Identify which cell holds the provided text, then report its (x, y) central coordinate. 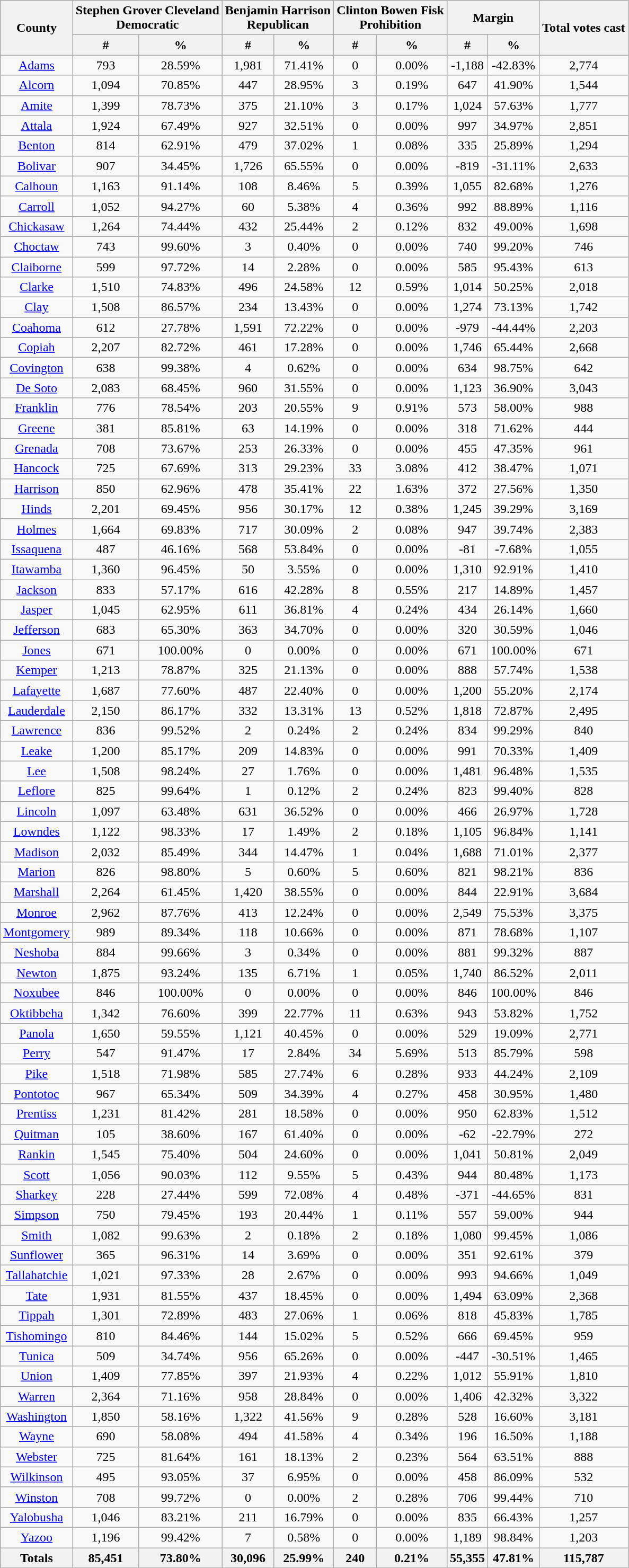
63.09% (514, 1296)
3,684 (584, 892)
0.58% (304, 1537)
41.56% (304, 1416)
78.68% (514, 933)
-7.68% (514, 549)
69.83% (180, 529)
36.52% (304, 811)
547 (106, 1053)
Lafayette (37, 690)
75.40% (180, 1154)
887 (584, 953)
26.33% (304, 448)
825 (106, 791)
613 (584, 267)
1,094 (106, 85)
3.08% (412, 468)
14.89% (514, 590)
Winston (37, 1497)
18.13% (304, 1457)
927 (248, 126)
634 (467, 368)
5.69% (412, 1053)
98.21% (514, 872)
Scott (37, 1174)
413 (248, 912)
Marshall (37, 892)
598 (584, 1053)
144 (248, 1336)
1,257 (584, 1517)
960 (248, 388)
45.83% (514, 1316)
1,350 (584, 489)
1,213 (106, 670)
Totals (37, 1557)
47.81% (514, 1557)
434 (467, 610)
58.16% (180, 1416)
Jones (37, 650)
66.43% (514, 1517)
-81 (467, 549)
Total votes cast (584, 28)
89.34% (180, 933)
1,163 (106, 186)
53.82% (514, 1013)
573 (467, 408)
1,024 (467, 105)
461 (248, 348)
823 (467, 791)
1.63% (412, 489)
1,360 (106, 569)
96.48% (514, 771)
Perry (37, 1053)
99.66% (180, 953)
196 (467, 1437)
1,931 (106, 1296)
112 (248, 1174)
59.00% (514, 1215)
99.20% (514, 246)
0.55% (412, 590)
1,322 (248, 1416)
Amite (37, 105)
1,301 (106, 1316)
2,203 (584, 327)
99.72% (180, 1497)
2,207 (106, 348)
63 (248, 428)
Adams (37, 65)
1,231 (106, 1114)
-447 (467, 1356)
-42.83% (514, 65)
Newton (37, 973)
11 (355, 1013)
528 (467, 1416)
-62 (467, 1134)
1,105 (467, 831)
61.40% (304, 1134)
-44.44% (514, 327)
495 (106, 1477)
7 (248, 1537)
Hancock (37, 468)
325 (248, 670)
1,650 (106, 1033)
57.74% (514, 670)
26.97% (514, 811)
399 (248, 1013)
30.09% (304, 529)
30,096 (248, 1557)
1,785 (584, 1316)
25.44% (304, 226)
27.74% (304, 1074)
1,850 (106, 1416)
379 (584, 1255)
71.41% (304, 65)
193 (248, 1215)
33 (355, 468)
Carroll (37, 206)
1,276 (584, 186)
30.17% (304, 509)
65.55% (304, 166)
92.61% (514, 1255)
167 (248, 1134)
36.81% (304, 610)
41.58% (304, 1437)
947 (467, 529)
2.28% (304, 267)
810 (106, 1336)
412 (467, 468)
86.17% (180, 711)
1,116 (584, 206)
79.45% (180, 1215)
740 (467, 246)
1,097 (106, 811)
2,962 (106, 912)
29.23% (304, 468)
73.80% (180, 1557)
62.96% (180, 489)
91.14% (180, 186)
118 (248, 933)
3,181 (584, 1416)
616 (248, 590)
92.91% (514, 569)
Prentiss (37, 1114)
Pontotoc (37, 1094)
65.26% (304, 1356)
1,746 (467, 348)
1,342 (106, 1013)
821 (467, 872)
432 (248, 226)
71.98% (180, 1074)
Calhoun (37, 186)
34.74% (180, 1356)
1,544 (584, 85)
24.58% (304, 287)
73.67% (180, 448)
1,189 (467, 1537)
850 (106, 489)
1,457 (584, 590)
12.24% (304, 912)
818 (467, 1316)
Benjamin HarrisonRepublican (278, 18)
281 (248, 1114)
437 (248, 1296)
2,032 (106, 852)
14.83% (304, 751)
62.95% (180, 610)
20.44% (304, 1215)
532 (584, 1477)
85.81% (180, 428)
209 (248, 751)
108 (248, 186)
967 (106, 1094)
91.47% (180, 1053)
1,021 (106, 1275)
-31.11% (514, 166)
13.43% (304, 307)
99.32% (514, 953)
988 (584, 408)
1,410 (584, 569)
Tallahatchie (37, 1275)
36.90% (514, 388)
313 (248, 468)
87.76% (180, 912)
Coahoma (37, 327)
0.36% (412, 206)
0.23% (412, 1457)
1,510 (106, 287)
16.50% (514, 1437)
Warren (37, 1396)
351 (467, 1255)
Grenada (37, 448)
3,043 (584, 388)
2,495 (584, 711)
16.60% (514, 1416)
884 (106, 953)
17.28% (304, 348)
706 (467, 1497)
81.55% (180, 1296)
99.63% (180, 1235)
37.02% (304, 146)
2,774 (584, 65)
1,045 (106, 610)
2,109 (584, 1074)
1,981 (248, 65)
82.68% (514, 186)
60 (248, 206)
28.84% (304, 1396)
332 (248, 711)
0.22% (412, 1376)
Clarke (37, 287)
65.30% (180, 630)
991 (467, 751)
844 (467, 892)
0.48% (412, 1194)
933 (467, 1074)
234 (248, 307)
1,465 (584, 1356)
0.05% (412, 973)
961 (584, 448)
Lawrence (37, 731)
99.52% (180, 731)
90.03% (180, 1174)
1,196 (106, 1537)
10.66% (304, 933)
Margin (493, 18)
1,545 (106, 1154)
93.05% (180, 1477)
750 (106, 1215)
3,322 (584, 1396)
907 (106, 166)
Jasper (37, 610)
483 (248, 1316)
1,688 (467, 852)
1,082 (106, 1235)
1,875 (106, 973)
27 (248, 771)
Benton (37, 146)
793 (106, 65)
478 (248, 489)
Oktibbeha (37, 1013)
2,771 (584, 1033)
1,264 (106, 226)
Alcorn (37, 85)
9.55% (304, 1174)
564 (467, 1457)
22.40% (304, 690)
78.87% (180, 670)
34.39% (304, 1094)
557 (467, 1215)
14.19% (304, 428)
2,383 (584, 529)
Quitman (37, 1134)
2,364 (106, 1396)
85.49% (180, 852)
115,787 (584, 1557)
3,375 (584, 912)
211 (248, 1517)
831 (584, 1194)
1.76% (304, 771)
86.52% (514, 973)
1,538 (584, 670)
1,494 (467, 1296)
16.79% (304, 1517)
228 (106, 1194)
67.69% (180, 468)
98.33% (180, 831)
74.44% (180, 226)
381 (106, 428)
-30.51% (514, 1356)
68.45% (180, 388)
513 (467, 1053)
Hinds (37, 509)
Webster (37, 1457)
1,294 (584, 146)
81.64% (180, 1457)
22.91% (514, 892)
959 (584, 1336)
18.45% (304, 1296)
63.48% (180, 811)
2,851 (584, 126)
6.71% (304, 973)
Neshoba (37, 953)
105 (106, 1134)
-44.65% (514, 1194)
3.69% (304, 1255)
Issaquena (37, 549)
-22.79% (514, 1134)
72.22% (304, 327)
50 (248, 569)
479 (248, 146)
2,201 (106, 509)
683 (106, 630)
Stephen Grover ClevelandDemocratic (147, 18)
Tunica (37, 1356)
65.44% (514, 348)
99.40% (514, 791)
2,018 (584, 287)
34.70% (304, 630)
372 (467, 489)
1,080 (467, 1235)
53.84% (304, 549)
666 (467, 1336)
504 (248, 1154)
71.62% (514, 428)
-1,188 (467, 65)
96.45% (180, 569)
0.17% (412, 105)
Leake (37, 751)
86.57% (180, 307)
85,451 (106, 1557)
Tippah (37, 1316)
72.87% (514, 711)
690 (106, 1437)
32.51% (304, 126)
494 (248, 1437)
647 (467, 85)
2.84% (304, 1053)
22.77% (304, 1013)
28.59% (180, 65)
39.74% (514, 529)
2,377 (584, 852)
13.31% (304, 711)
466 (467, 811)
989 (106, 933)
67.49% (180, 126)
611 (248, 610)
Wilkinson (37, 1477)
Panola (37, 1033)
Clay (37, 307)
1,121 (248, 1033)
871 (467, 933)
99.44% (514, 1497)
447 (248, 85)
Greene (37, 428)
41.90% (514, 85)
24.60% (304, 1154)
28.95% (304, 85)
39.29% (514, 509)
27.56% (514, 489)
Itawamba (37, 569)
814 (106, 146)
55.91% (514, 1376)
19.09% (514, 1033)
Sunflower (37, 1255)
Monroe (37, 912)
46.16% (180, 549)
Noxubee (37, 993)
99.29% (514, 731)
13 (355, 711)
Rankin (37, 1154)
42.32% (514, 1396)
84.46% (180, 1336)
Holmes (37, 529)
776 (106, 408)
958 (248, 1396)
710 (584, 1497)
86.09% (514, 1477)
0.40% (304, 246)
Yalobusha (37, 1517)
Union (37, 1376)
62.91% (180, 146)
34.45% (180, 166)
98.75% (514, 368)
Attala (37, 126)
85.17% (180, 751)
1,056 (106, 1174)
1,777 (584, 105)
2,049 (584, 1154)
318 (467, 428)
99.42% (180, 1537)
Tate (37, 1296)
397 (248, 1376)
58.00% (514, 408)
1,123 (467, 388)
1,012 (467, 1376)
County (37, 28)
98.84% (514, 1537)
25.89% (514, 146)
99.38% (180, 368)
74.83% (180, 287)
Sharkey (37, 1194)
943 (467, 1013)
42.28% (304, 590)
1,512 (584, 1114)
2,549 (467, 912)
Jackson (37, 590)
Yazoo (37, 1537)
240 (355, 1557)
375 (248, 105)
3,169 (584, 509)
2,150 (106, 711)
Lincoln (37, 811)
1,810 (584, 1376)
834 (467, 731)
0.62% (304, 368)
Marion (37, 872)
1,107 (584, 933)
93.24% (180, 973)
568 (248, 549)
1,660 (584, 610)
78.54% (180, 408)
6 (355, 1074)
73.13% (514, 307)
0.38% (412, 509)
Lauderdale (37, 711)
363 (248, 630)
0.19% (412, 85)
1,752 (584, 1013)
638 (106, 368)
98.24% (180, 771)
0.21% (412, 1557)
529 (467, 1033)
8 (355, 590)
50.81% (514, 1154)
1,742 (584, 307)
272 (584, 1134)
0.39% (412, 186)
1,086 (584, 1235)
444 (584, 428)
2.67% (304, 1275)
30.59% (514, 630)
-979 (467, 327)
3.55% (304, 569)
97.33% (180, 1275)
38.55% (304, 892)
96.31% (180, 1255)
455 (467, 448)
Kemper (37, 670)
1,014 (467, 287)
34 (355, 1053)
26.14% (514, 610)
2,668 (584, 348)
71.16% (180, 1396)
62.83% (514, 1114)
833 (106, 590)
63.51% (514, 1457)
832 (467, 226)
1,203 (584, 1537)
203 (248, 408)
Chickasaw (37, 226)
1,480 (584, 1094)
57.17% (180, 590)
82.72% (180, 348)
50.25% (514, 287)
Tishomingo (37, 1336)
365 (106, 1255)
72.89% (180, 1316)
15.02% (304, 1336)
Choctaw (37, 246)
Simpson (37, 1215)
1,406 (467, 1396)
2,368 (584, 1296)
1,049 (584, 1275)
80.48% (514, 1174)
77.85% (180, 1376)
253 (248, 448)
1,141 (584, 831)
85.79% (514, 1053)
31.55% (304, 388)
1,399 (106, 105)
1,740 (467, 973)
27.44% (180, 1194)
1,041 (467, 1154)
21.13% (304, 670)
8.46% (304, 186)
1.49% (304, 831)
992 (467, 206)
828 (584, 791)
30.95% (514, 1094)
94.27% (180, 206)
21.93% (304, 1376)
Madison (37, 852)
1,818 (467, 711)
44.24% (514, 1074)
Bolivar (37, 166)
717 (248, 529)
1,420 (248, 892)
1,071 (584, 468)
55,355 (467, 1557)
40.45% (304, 1033)
6.95% (304, 1477)
59.55% (180, 1033)
0.11% (412, 1215)
34.97% (514, 126)
161 (248, 1457)
18.58% (304, 1114)
Washington (37, 1416)
1,481 (467, 771)
1,188 (584, 1437)
0.59% (412, 287)
2,174 (584, 690)
1,687 (106, 690)
826 (106, 872)
746 (584, 246)
-819 (467, 166)
22 (355, 489)
1,924 (106, 126)
Montgomery (37, 933)
37 (248, 1477)
81.42% (180, 1114)
1,122 (106, 831)
1,274 (467, 307)
631 (248, 811)
76.60% (180, 1013)
35.41% (304, 489)
57.63% (514, 105)
Leflore (37, 791)
1,173 (584, 1174)
70.33% (514, 751)
881 (467, 953)
28 (248, 1275)
Pike (37, 1074)
65.34% (180, 1094)
1,664 (106, 529)
Wayne (37, 1437)
0.06% (412, 1316)
47.35% (514, 448)
14.47% (304, 852)
97.72% (180, 267)
344 (248, 852)
27.78% (180, 327)
Franklin (37, 408)
99.45% (514, 1235)
61.45% (180, 892)
743 (106, 246)
58.08% (180, 1437)
98.80% (180, 872)
2,083 (106, 388)
Clinton Bowen FiskProhibition (391, 18)
2,264 (106, 892)
De Soto (37, 388)
94.66% (514, 1275)
71.01% (514, 852)
1,726 (248, 166)
49.00% (514, 226)
0.91% (412, 408)
78.73% (180, 105)
Harrison (37, 489)
2,011 (584, 973)
Lee (37, 771)
135 (248, 973)
1,591 (248, 327)
-371 (467, 1194)
1,310 (467, 569)
83.21% (180, 1517)
993 (467, 1275)
335 (467, 146)
99.64% (180, 791)
496 (248, 287)
Copiah (37, 348)
1,245 (467, 509)
1,052 (106, 206)
75.53% (514, 912)
70.85% (180, 85)
96.84% (514, 831)
1,728 (584, 811)
5.38% (304, 206)
88.89% (514, 206)
0.27% (412, 1094)
1,698 (584, 226)
27.06% (304, 1316)
72.08% (304, 1194)
38.60% (180, 1134)
0.43% (412, 1174)
1,518 (106, 1074)
Lowndes (37, 831)
95.43% (514, 267)
612 (106, 327)
25.99% (304, 1557)
20.55% (304, 408)
Jefferson (37, 630)
38.47% (514, 468)
835 (467, 1517)
950 (467, 1114)
0.63% (412, 1013)
1,535 (584, 771)
Covington (37, 368)
Claiborne (37, 267)
55.20% (514, 690)
840 (584, 731)
2,633 (584, 166)
997 (467, 126)
21.10% (304, 105)
Smith (37, 1235)
0.04% (412, 852)
77.60% (180, 690)
99.60% (180, 246)
217 (467, 590)
642 (584, 368)
320 (467, 630)
